Provide the (x, y) coordinate of the cell's center where the given text is located.  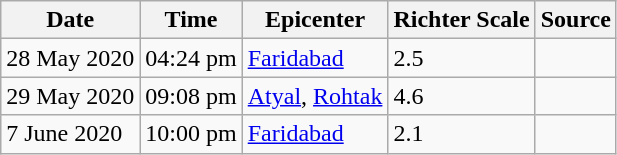
04:24 pm (191, 58)
2.1 (462, 134)
09:08 pm (191, 96)
Time (191, 20)
2.5 (462, 58)
10:00 pm (191, 134)
4.6 (462, 96)
Richter Scale (462, 20)
28 May 2020 (70, 58)
Epicenter (315, 20)
Atyal, Rohtak (315, 96)
29 May 2020 (70, 96)
Date (70, 20)
7 June 2020 (70, 134)
Source (576, 20)
